From the cell containing the given text, extract its center point as (x, y) coordinate. 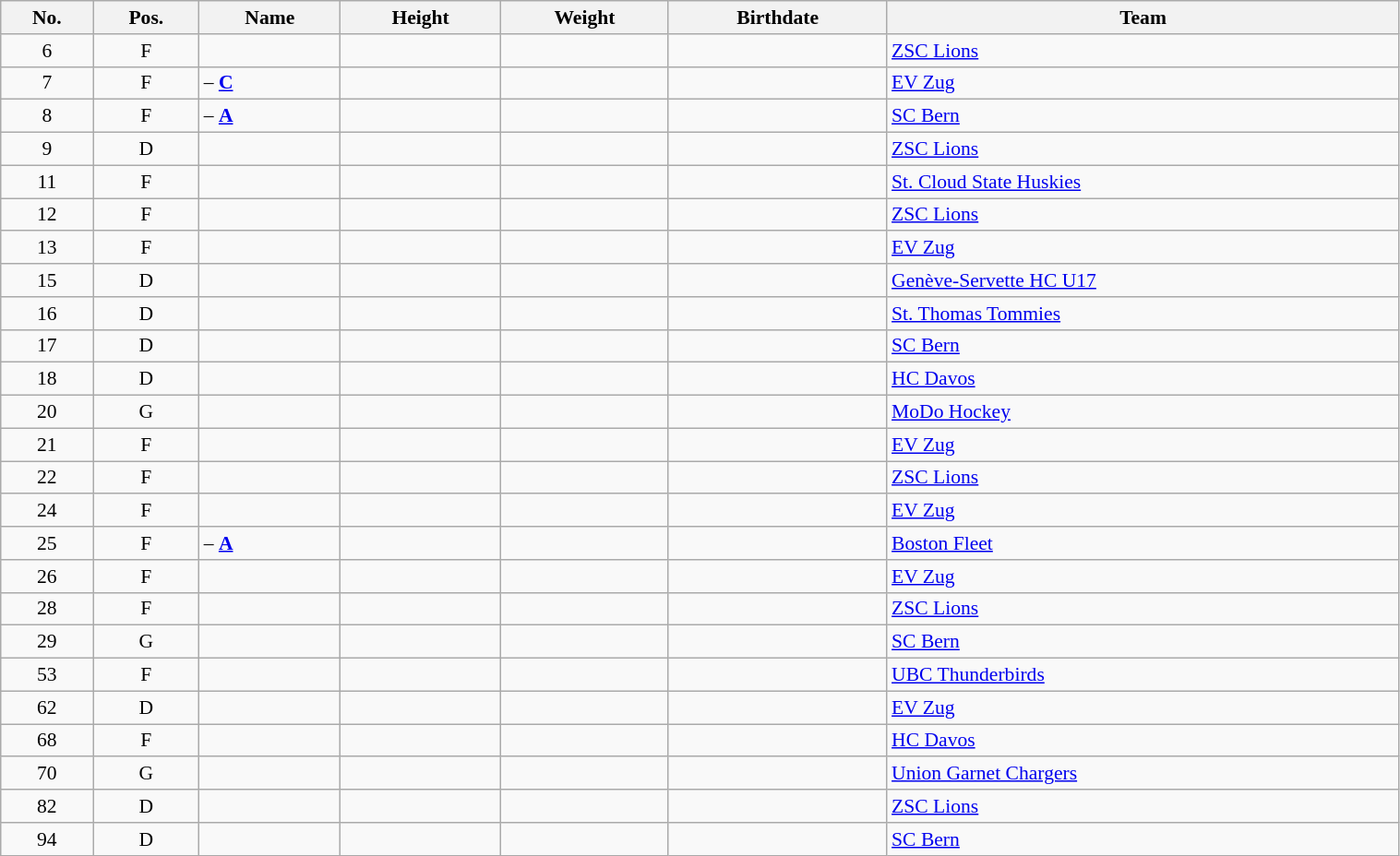
15 (47, 280)
No. (47, 18)
70 (47, 774)
29 (47, 642)
St. Cloud State Huskies (1143, 182)
28 (47, 609)
Genève-Servette HC U17 (1143, 280)
24 (47, 511)
82 (47, 806)
Boston Fleet (1143, 543)
25 (47, 543)
Pos. (146, 18)
22 (47, 478)
13 (47, 248)
94 (47, 839)
Weight (584, 18)
Height (421, 18)
17 (47, 346)
Team (1143, 18)
20 (47, 412)
21 (47, 445)
MoDo Hockey (1143, 412)
11 (47, 182)
9 (47, 149)
7 (47, 83)
UBC Thunderbirds (1143, 675)
53 (47, 675)
Birthdate (777, 18)
26 (47, 577)
18 (47, 379)
St. Thomas Tommies (1143, 314)
62 (47, 707)
– C (269, 83)
8 (47, 116)
Name (269, 18)
Union Garnet Chargers (1143, 774)
6 (47, 51)
68 (47, 741)
12 (47, 215)
16 (47, 314)
